Output the (x, y) coordinate of the center of the cell containing the given text.  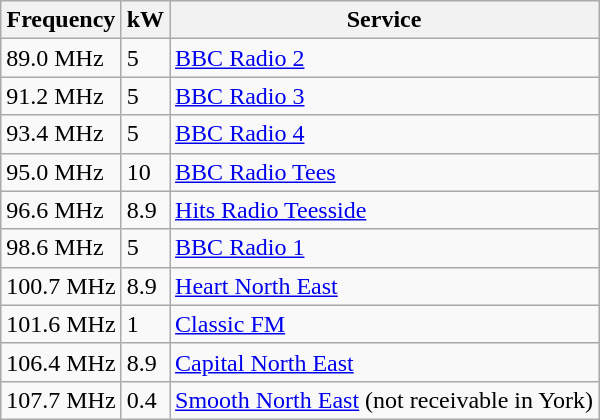
10 (145, 172)
101.6 MHz (61, 324)
0.4 (145, 400)
Classic FM (384, 324)
BBC Radio 2 (384, 58)
Hits Radio Teesside (384, 210)
98.6 MHz (61, 248)
BBC Radio 3 (384, 96)
Frequency (61, 20)
96.6 MHz (61, 210)
kW (145, 20)
Service (384, 20)
93.4 MHz (61, 134)
1 (145, 324)
107.7 MHz (61, 400)
Capital North East (384, 362)
Heart North East (384, 286)
91.2 MHz (61, 96)
Smooth North East (not receivable in York) (384, 400)
95.0 MHz (61, 172)
89.0 MHz (61, 58)
BBC Radio 4 (384, 134)
100.7 MHz (61, 286)
106.4 MHz (61, 362)
BBC Radio 1 (384, 248)
BBC Radio Tees (384, 172)
